Capture the cell that displays the provided text and extract its (x, y) central coordinate. 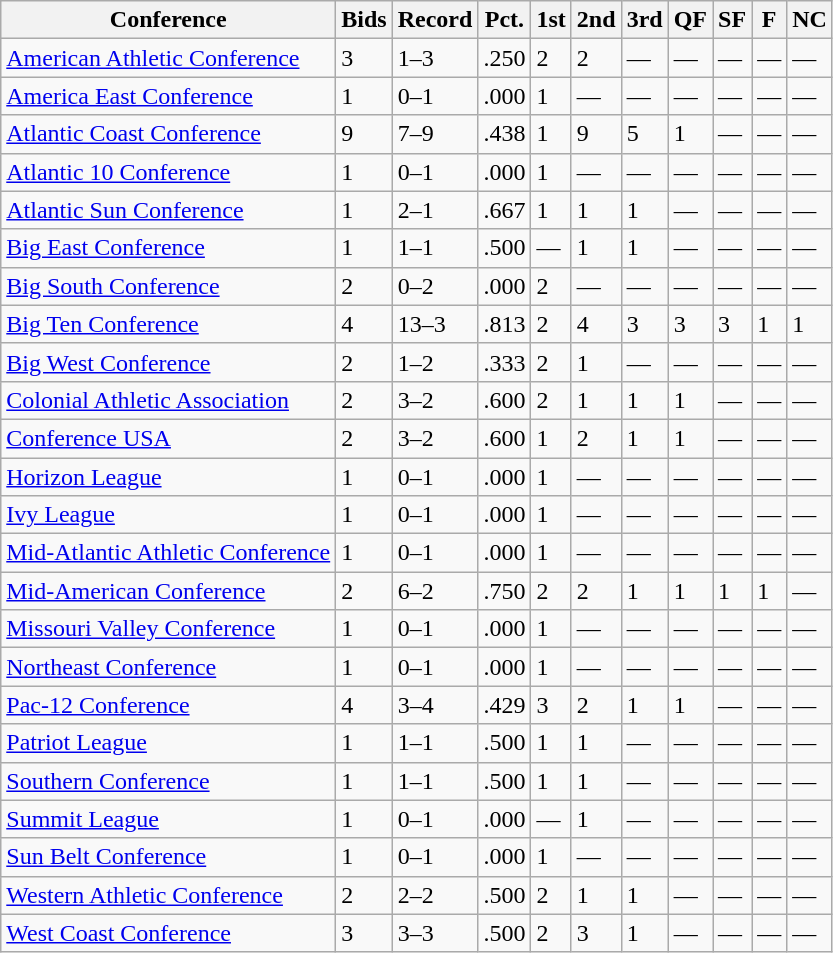
West Coast Conference (168, 933)
Bids (364, 20)
Missouri Valley Conference (168, 629)
.250 (504, 58)
13–3 (435, 324)
Big West Conference (168, 362)
3rd (644, 20)
Summit League (168, 819)
5 (644, 134)
.813 (504, 324)
2–2 (435, 895)
Pct. (504, 20)
Big Ten Conference (168, 324)
Atlantic Coast Conference (168, 134)
3–4 (435, 705)
Sun Belt Conference (168, 857)
Mid-Atlantic Athletic Conference (168, 553)
SF (732, 20)
Mid-American Conference (168, 591)
Record (435, 20)
NC (810, 20)
Ivy League (168, 515)
Conference (168, 20)
Big South Conference (168, 286)
.667 (504, 210)
3–3 (435, 933)
Patriot League (168, 743)
.429 (504, 705)
2nd (596, 20)
QF (690, 20)
7–9 (435, 134)
Horizon League (168, 477)
Southern Conference (168, 781)
F (770, 20)
Atlantic 10 Conference (168, 172)
American Athletic Conference (168, 58)
.438 (504, 134)
2–1 (435, 210)
1–3 (435, 58)
Atlantic Sun Conference (168, 210)
Western Athletic Conference (168, 895)
.333 (504, 362)
America East Conference (168, 96)
Northeast Conference (168, 667)
Pac-12 Conference (168, 705)
1–2 (435, 362)
0–2 (435, 286)
6–2 (435, 591)
Conference USA (168, 438)
Colonial Athletic Association (168, 400)
.750 (504, 591)
Big East Conference (168, 248)
1st (551, 20)
